Capture the cell that displays the provided text and extract its [x, y] central coordinate. 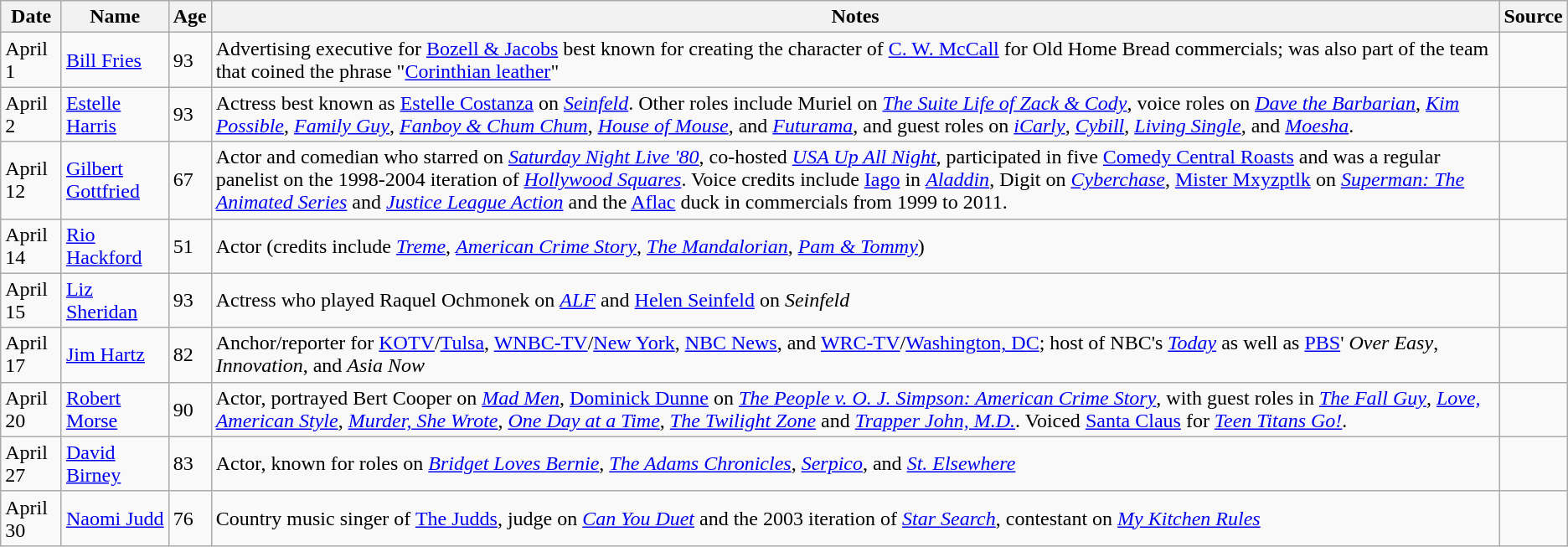
Rio Hackford [115, 246]
April 27 [32, 464]
Naomi Judd [115, 518]
67 [189, 180]
Jim Hartz [115, 355]
Name [115, 17]
April 2 [32, 114]
Actress who played Raquel Ochmonek on ALF and Helen Seinfeld on Seinfeld [855, 300]
April 15 [32, 300]
David Birney [115, 464]
Actor, known for roles on Bridget Loves Bernie, The Adams Chronicles, Serpico, and St. Elsewhere [855, 464]
76 [189, 518]
April 14 [32, 246]
April 20 [32, 409]
April 12 [32, 180]
Estelle Harris [115, 114]
51 [189, 246]
Country music singer of The Judds, judge on Can You Duet and the 2003 iteration of Star Search, contestant on My Kitchen Rules [855, 518]
Robert Morse [115, 409]
Notes [855, 17]
April 17 [32, 355]
April 30 [32, 518]
Date [32, 17]
April 1 [32, 60]
Gilbert Gottfried [115, 180]
Liz Sheridan [115, 300]
Source [1533, 17]
90 [189, 409]
82 [189, 355]
Bill Fries [115, 60]
Age [189, 17]
Actor (credits include Treme, American Crime Story, The Mandalorian, Pam & Tommy) [855, 246]
83 [189, 464]
